For the text-containing cell, return its midpoint in (X, Y) coordinate format. 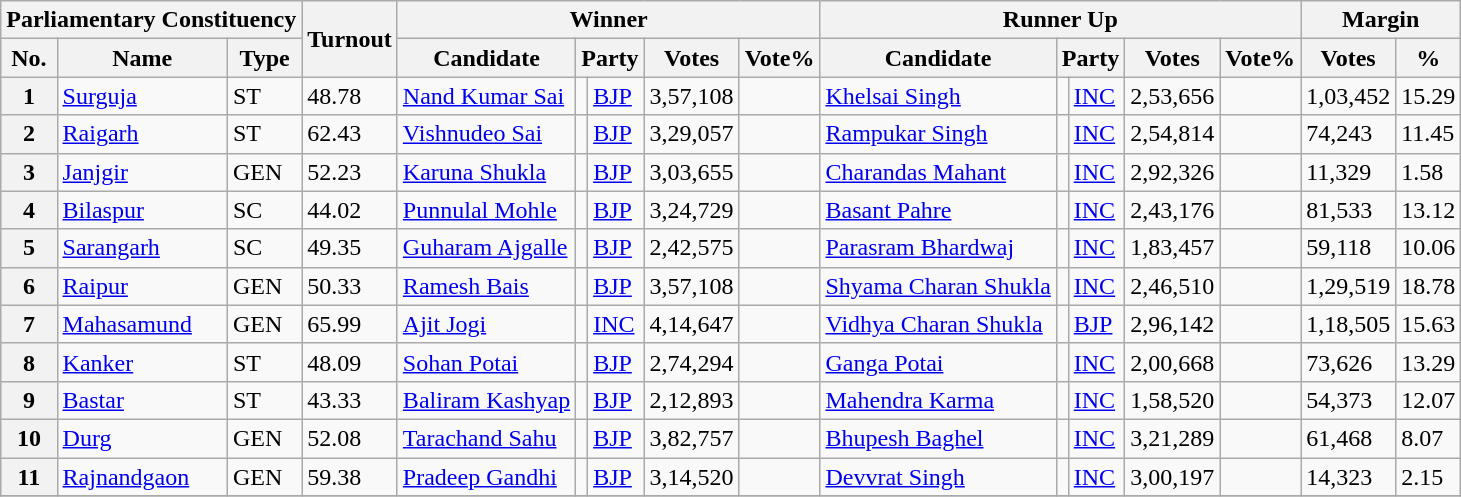
Vidhya Charan Shukla (938, 324)
Raipur (142, 286)
8 (29, 362)
2,53,656 (1172, 96)
52.23 (350, 172)
1,18,505 (1348, 324)
2,00,668 (1172, 362)
Devvrat Singh (938, 477)
65.99 (350, 324)
Bilaspur (142, 210)
Surguja (142, 96)
3,00,197 (1172, 477)
54,373 (1348, 400)
Pradeep Gandhi (486, 477)
Type (264, 58)
43.33 (350, 400)
Tarachand Sahu (486, 438)
2,42,575 (692, 248)
12.07 (1428, 400)
1,83,457 (1172, 248)
3,14,520 (692, 477)
Winner (608, 20)
3 (29, 172)
2,46,510 (1172, 286)
Ajit Jogi (486, 324)
Rajnandgaon (142, 477)
73,626 (1348, 362)
Raigarh (142, 134)
Parliamentary Constituency (152, 20)
1.58 (1428, 172)
62.43 (350, 134)
Margin (1381, 20)
4,14,647 (692, 324)
Charandas Mahant (938, 172)
Baliram Kashyap (486, 400)
Mahasamund (142, 324)
1,58,520 (1172, 400)
2,74,294 (692, 362)
8.07 (1428, 438)
81,533 (1348, 210)
% (1428, 58)
Durg (142, 438)
11,329 (1348, 172)
2.15 (1428, 477)
59.38 (350, 477)
Runner Up (1060, 20)
9 (29, 400)
4 (29, 210)
1,29,519 (1348, 286)
15.29 (1428, 96)
11 (29, 477)
74,243 (1348, 134)
14,323 (1348, 477)
3,21,289 (1172, 438)
10.06 (1428, 248)
49.35 (350, 248)
44.02 (350, 210)
Nand Kumar Sai (486, 96)
2 (29, 134)
Khelsai Singh (938, 96)
Vishnudeo Sai (486, 134)
Parasram Bhardwaj (938, 248)
Ganga Potai (938, 362)
6 (29, 286)
Sarangarh (142, 248)
2,96,142 (1172, 324)
Bhupesh Baghel (938, 438)
Sohan Potai (486, 362)
50.33 (350, 286)
3,82,757 (692, 438)
No. (29, 58)
Ramesh Bais (486, 286)
Karuna Shukla (486, 172)
48.09 (350, 362)
59,118 (1348, 248)
15.63 (1428, 324)
Janjgir (142, 172)
Punnulal Mohle (486, 210)
3,03,655 (692, 172)
13.29 (1428, 362)
2,43,176 (1172, 210)
2,92,326 (1172, 172)
10 (29, 438)
2,12,893 (692, 400)
Name (142, 58)
48.78 (350, 96)
1 (29, 96)
Shyama Charan Shukla (938, 286)
Guharam Ajgalle (486, 248)
1,03,452 (1348, 96)
7 (29, 324)
52.08 (350, 438)
Mahendra Karma (938, 400)
3,29,057 (692, 134)
Basant Pahre (938, 210)
11.45 (1428, 134)
2,54,814 (1172, 134)
Bastar (142, 400)
3,24,729 (692, 210)
5 (29, 248)
18.78 (1428, 286)
13.12 (1428, 210)
Kanker (142, 362)
Rampukar Singh (938, 134)
61,468 (1348, 438)
Turnout (350, 39)
